Locate the cell with the specified text and output its (X, Y) center coordinate. 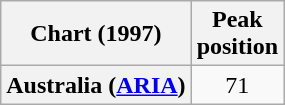
Chart (1997) (96, 34)
Australia (ARIA) (96, 85)
71 (237, 85)
Peakposition (237, 34)
